Return the [x, y] coordinate for the center point of the cell that contains the specified text.  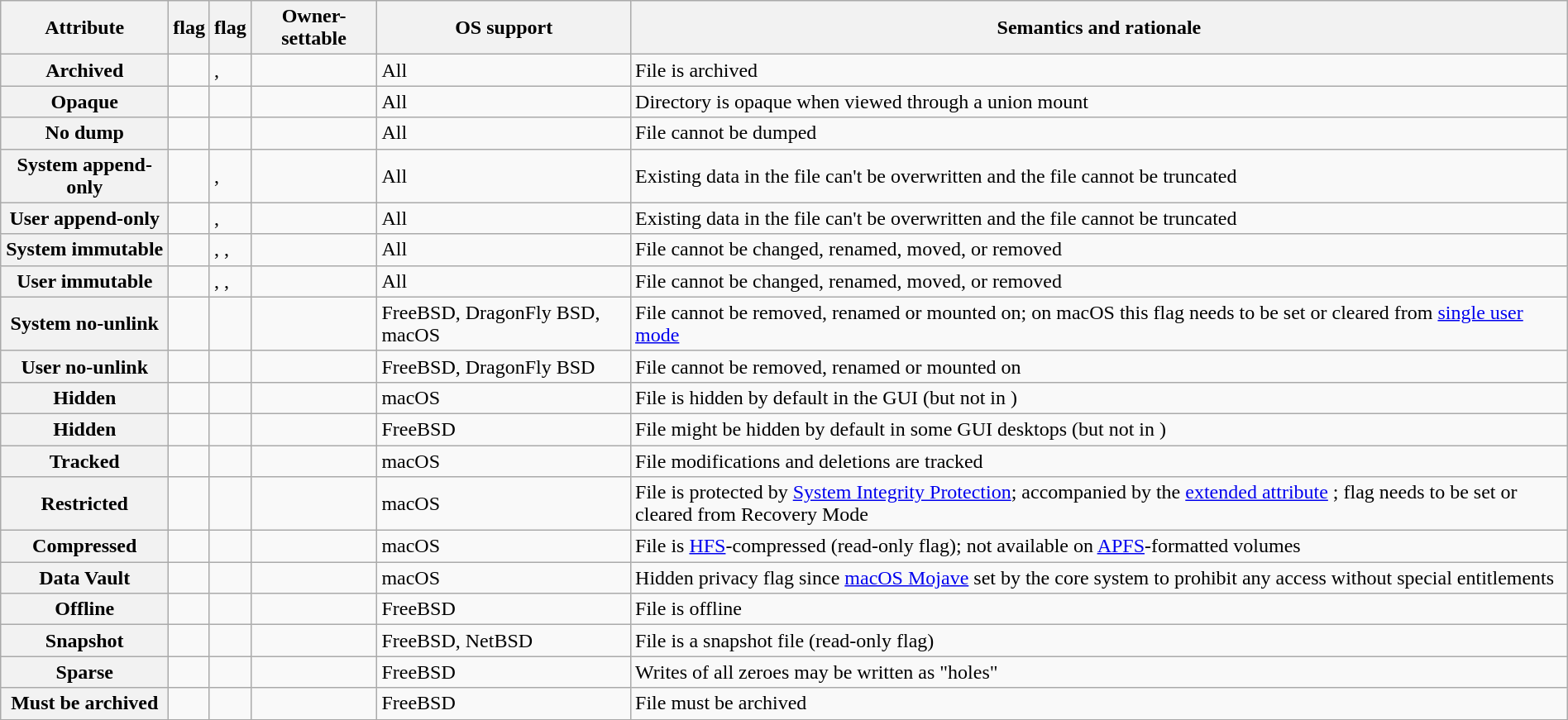
User immutable [84, 281]
User append-only [84, 218]
File cannot be dumped [1100, 133]
File cannot be removed, renamed or mounted on [1100, 366]
Archived [84, 70]
File must be archived [1100, 703]
File is protected by System Integrity Protection; accompanied by the extended attribute ; flag needs to be set or cleared from Recovery Mode [1100, 504]
Opaque [84, 102]
FreeBSD, DragonFly BSD, macOS [504, 324]
Snapshot [84, 641]
Restricted [84, 504]
File cannot be removed, renamed or mounted on; on macOS this flag needs to be set or cleared from single user mode [1100, 324]
Hidden privacy flag since macOS Mojave set by the core system to prohibit any access without special entitlements [1100, 578]
System immutable [84, 250]
Must be archived [84, 703]
File modifications and deletions are tracked [1100, 460]
File is archived [1100, 70]
Tracked [84, 460]
FreeBSD, DragonFly BSD [504, 366]
Data Vault [84, 578]
FreeBSD, NetBSD [504, 641]
No dump [84, 133]
Directory is opaque when viewed through a union mount [1100, 102]
Semantics and rationale [1100, 28]
System no-unlink [84, 324]
System append-only [84, 175]
User no-unlink [84, 366]
Offline [84, 609]
Sparse [84, 672]
File might be hidden by default in some GUI desktops (but not in ) [1100, 429]
File is a snapshot file (read-only flag) [1100, 641]
OS support [504, 28]
Writes of all zeroes may be written as "holes" [1100, 672]
File is offline [1100, 609]
Attribute [84, 28]
File is hidden by default in the GUI (but not in ) [1100, 398]
Owner-settable [314, 28]
File is HFS-compressed (read-only flag); not available on APFS-formatted volumes [1100, 546]
Compressed [84, 546]
